Locate the cell with the specified text and output its (x, y) center coordinate. 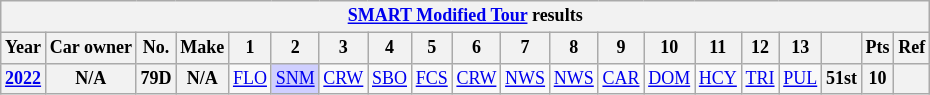
51st (842, 78)
SBO (390, 78)
Ref (912, 48)
1 (250, 48)
Year (24, 48)
7 (526, 48)
12 (760, 48)
Pts (878, 48)
PUL (800, 78)
Car owner (90, 48)
CAR (621, 78)
4 (390, 48)
13 (800, 48)
8 (574, 48)
2 (295, 48)
3 (344, 48)
79D (156, 78)
11 (718, 48)
FCS (432, 78)
SNM (295, 78)
5 (432, 48)
SMART Modified Tour results (466, 16)
Make (202, 48)
TRI (760, 78)
6 (476, 48)
No. (156, 48)
HCY (718, 78)
FLO (250, 78)
DOM (670, 78)
2022 (24, 78)
9 (621, 48)
